Find where the given text appears and provide that cell's center as [x, y] coordinate. 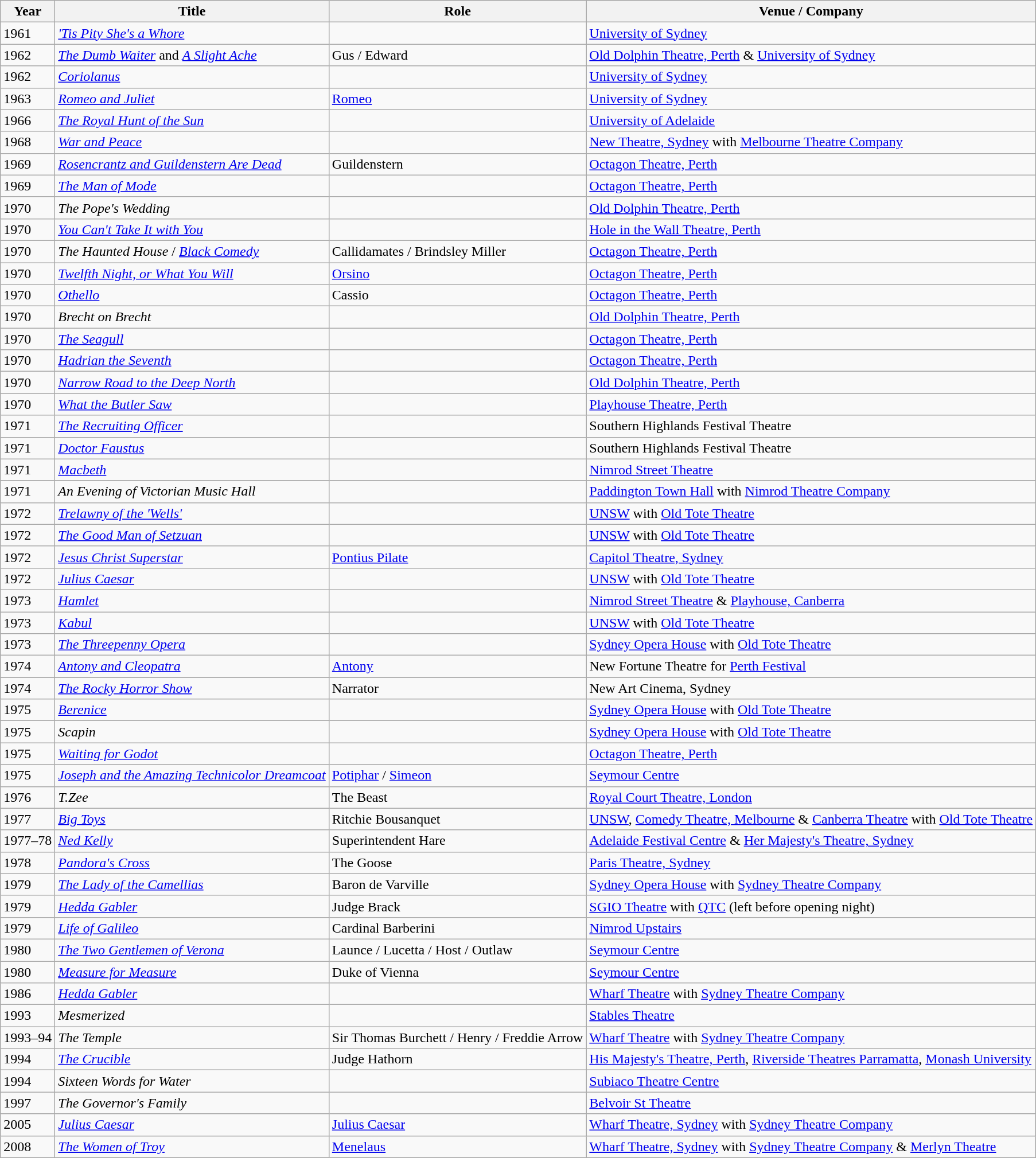
Trelawny of the 'Wells' [192, 513]
Mesmerized [192, 1016]
1986 [28, 994]
The Man of Mode [192, 186]
The Good Man of Setzuan [192, 535]
The Two Gentlemen of Verona [192, 950]
New Art Cinema, Sydney [811, 688]
Superintendent Hare [458, 841]
The Women of Troy [192, 1147]
The Crucible [192, 1059]
Sir Thomas Burchett / Henry / Freddie Arrow [458, 1038]
The Recruiting Officer [192, 426]
Nimrod Upstairs [811, 928]
1977 [28, 819]
Life of Galileo [192, 928]
Narrow Road to the Deep North [192, 383]
Menelaus [458, 1147]
2008 [28, 1147]
Doctor Faustus [192, 448]
Duke of Vienna [458, 972]
Jesus Christ Superstar [192, 557]
The Seagull [192, 339]
Hamlet [192, 601]
The Pope's Wedding [192, 208]
Guildenstern [458, 164]
The Lady of the Camellias [192, 884]
Wharf Theatre, Sydney with Sydney Theatre Company [811, 1125]
Baron de Varville [458, 884]
1968 [28, 142]
Joseph and the Amazing Technicolor Dreamcoat [192, 775]
Orsino [458, 274]
Measure for Measure [192, 972]
Brecht on Brecht [192, 317]
Paddington Town Hall with Nimrod Theatre Company [811, 492]
New Theatre, Sydney with Melbourne Theatre Company [811, 142]
1978 [28, 863]
T.Zee [192, 797]
Subiaco Theatre Centre [811, 1081]
Royal Court Theatre, London [811, 797]
The Governor's Family [192, 1103]
The Beast [458, 797]
Kabul [192, 622]
The Threepenny Opera [192, 645]
Adelaide Festival Centre & Her Majesty's Theatre, Sydney [811, 841]
Sydney Opera House with Sydney Theatre Company [811, 884]
Romeo and Juliet [192, 99]
Ned Kelly [192, 841]
1993–94 [28, 1038]
The Rocky Horror Show [192, 688]
1963 [28, 99]
Paris Theatre, Sydney [811, 863]
1977–78 [28, 841]
Playhouse Theatre, Perth [811, 404]
1961 [28, 33]
The Royal Hunt of the Sun [192, 120]
Ritchie Bousanquet [458, 819]
Pontius Pilate [458, 557]
2005 [28, 1125]
Coriolanus [192, 77]
Venue / Company [811, 11]
Rosencrantz and Guildenstern Are Dead [192, 164]
Cardinal Barberini [458, 928]
Potiphar / Simeon [458, 775]
Othello [192, 295]
The Dumb Waiter and A Slight Ache [192, 55]
Twelfth Night, or What You Will [192, 274]
His Majesty's Theatre, Perth, Riverside Theatres Parramatta, Monash University [811, 1059]
Launce / Lucetta / Host / Outlaw [458, 950]
Cassio [458, 295]
Role [458, 11]
War and Peace [192, 142]
Belvoir St Theatre [811, 1103]
Year [28, 11]
Judge Brack [458, 906]
New Fortune Theatre for Perth Festival [811, 666]
'Tis Pity She's a Whore [192, 33]
Pandora's Cross [192, 863]
Scapin [192, 732]
Hole in the Wall Theatre, Perth [811, 229]
Macbeth [192, 470]
Berenice [192, 710]
The Goose [458, 863]
Gus / Edward [458, 55]
1966 [28, 120]
Stables Theatre [811, 1016]
Antony and Cleopatra [192, 666]
Callidamates / Brindsley Miller [458, 251]
1993 [28, 1016]
What the Butler Saw [192, 404]
Narrator [458, 688]
Wharf Theatre, Sydney with Sydney Theatre Company & Merlyn Theatre [811, 1147]
Hadrian the Seventh [192, 361]
The Haunted House / Black Comedy [192, 251]
Nimrod Street Theatre [811, 470]
Romeo [458, 99]
Title [192, 11]
SGIO Theatre with QTC (left before opening night) [811, 906]
Old Dolphin Theatre, Perth & University of Sydney [811, 55]
Big Toys [192, 819]
University of Adelaide [811, 120]
Waiting for Godot [192, 754]
An Evening of Victorian Music Hall [192, 492]
Nimrod Street Theatre & Playhouse, Canberra [811, 601]
You Can't Take It with You [192, 229]
1976 [28, 797]
The Temple [192, 1038]
UNSW, Comedy Theatre, Melbourne & Canberra Theatre with Old Tote Theatre [811, 819]
Sixteen Words for Water [192, 1081]
Judge Hathorn [458, 1059]
Capitol Theatre, Sydney [811, 557]
1997 [28, 1103]
Antony [458, 666]
